For the text-containing cell, return its midpoint in [X, Y] coordinate format. 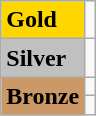
Bronze [43, 96]
Silver [43, 58]
Gold [43, 20]
